Determine the [x, y] coordinate at the center of the cell enclosing the given text.  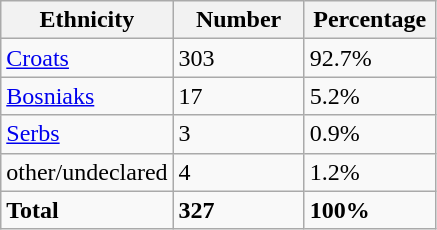
303 [238, 58]
Serbs [87, 134]
Ethnicity [87, 20]
92.7% [370, 58]
1.2% [370, 172]
100% [370, 210]
0.9% [370, 134]
Croats [87, 58]
327 [238, 210]
4 [238, 172]
Number [238, 20]
17 [238, 96]
3 [238, 134]
5.2% [370, 96]
Percentage [370, 20]
Total [87, 210]
Bosniaks [87, 96]
other/undeclared [87, 172]
